Extract the (X, Y) coordinate from the center of the cell holding the provided text.  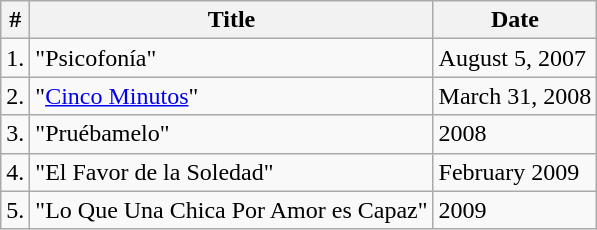
"Cinco Minutos" (232, 96)
August 5, 2007 (515, 58)
1. (16, 58)
"Pruébamelo" (232, 134)
"Lo Que Una Chica Por Amor es Capaz" (232, 210)
March 31, 2008 (515, 96)
Date (515, 20)
4. (16, 172)
"Psicofonía" (232, 58)
2008 (515, 134)
2. (16, 96)
"El Favor de la Soledad" (232, 172)
February 2009 (515, 172)
2009 (515, 210)
# (16, 20)
Title (232, 20)
5. (16, 210)
3. (16, 134)
